Determine the [X, Y] coordinate at the center of the cell enclosing the given text.  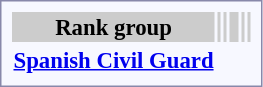
Spanish Civil Guard [114, 60]
Rank group [114, 27]
